Scan for the cell matching the given text and deliver its [X, Y] coordinate at center. 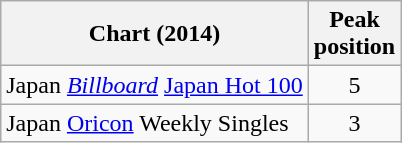
Japan Oricon Weekly Singles [155, 123]
Japan Billboard Japan Hot 100 [155, 85]
Chart (2014) [155, 34]
5 [354, 85]
Peakposition [354, 34]
3 [354, 123]
